Search for the cell housing the specified text and yield its (X, Y) center coordinate. 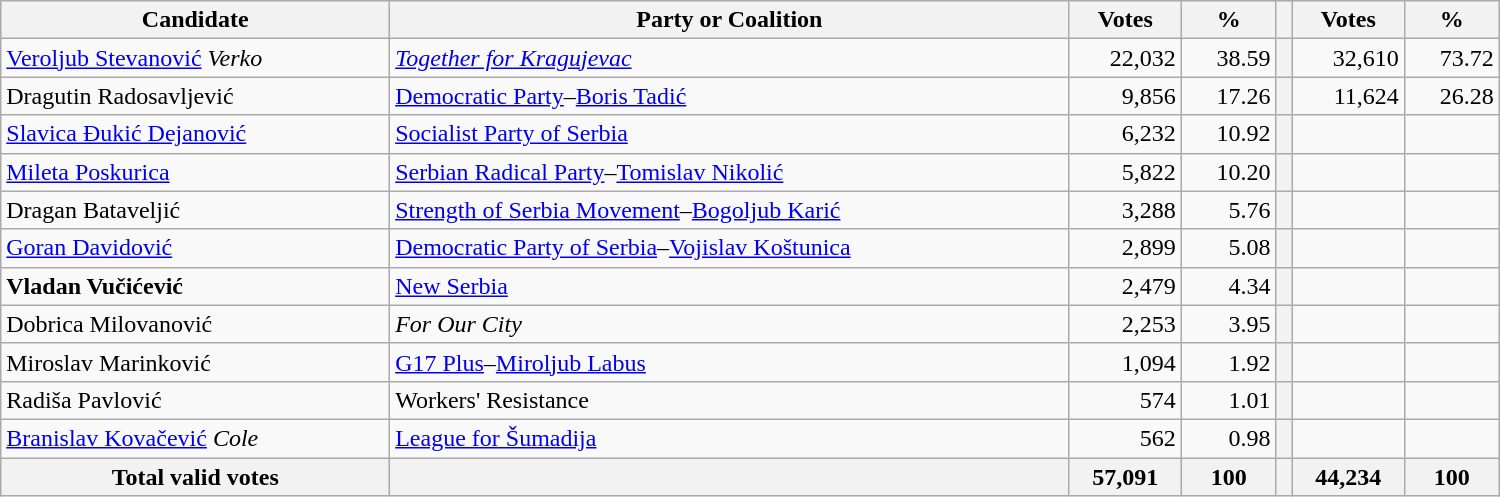
Serbian Radical Party–Tomislav Nikolić (730, 172)
League for Šumadija (730, 438)
9,856 (1125, 96)
73.72 (1452, 58)
Workers' Resistance (730, 400)
Slavica Đukić Dejanović (196, 134)
Miroslav Marinković (196, 362)
Total valid votes (196, 477)
1.01 (1228, 400)
0.98 (1228, 438)
57,091 (1125, 477)
5,822 (1125, 172)
Candidate (196, 20)
10.20 (1228, 172)
11,624 (1348, 96)
Branislav Kovačević Cole (196, 438)
G17 Plus–Miroljub Labus (730, 362)
Veroljub Stevanović Verko (196, 58)
2,479 (1125, 286)
Democratic Party–Boris Tadić (730, 96)
5.08 (1228, 248)
Party or Coalition (730, 20)
17.26 (1228, 96)
1,094 (1125, 362)
44,234 (1348, 477)
562 (1125, 438)
3.95 (1228, 324)
38.59 (1228, 58)
32,610 (1348, 58)
3,288 (1125, 210)
Dragan Bataveljić (196, 210)
1.92 (1228, 362)
2,253 (1125, 324)
Goran Davidović (196, 248)
22,032 (1125, 58)
Vladan Vučićević (196, 286)
Democratic Party of Serbia–Vojislav Koštunica (730, 248)
10.92 (1228, 134)
New Serbia (730, 286)
4.34 (1228, 286)
6,232 (1125, 134)
574 (1125, 400)
Strength of Serbia Movement–Bogoljub Karić (730, 210)
For Our City (730, 324)
5.76 (1228, 210)
Dragutin Radosavljević (196, 96)
Socialist Party of Serbia (730, 134)
26.28 (1452, 96)
Dobrica Milovanović (196, 324)
Together for Kragujevac (730, 58)
2,899 (1125, 248)
Radiša Pavlović (196, 400)
Mileta Poskurica (196, 172)
